Search for the cell housing the specified text and yield its [x, y] center coordinate. 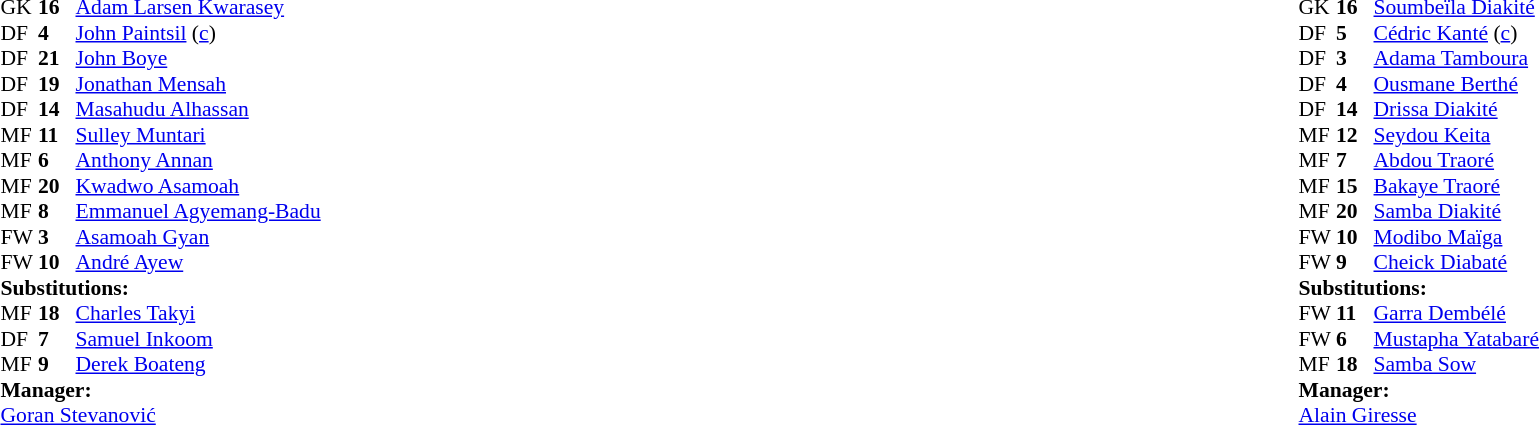
Garra Dembélé [1456, 313]
21 [57, 59]
John Paintsil (c) [198, 33]
Sulley Muntari [198, 135]
Samuel Inkoom [198, 339]
Cheick Diabaté [1456, 263]
5 [1355, 33]
Samba Diakité [1456, 211]
Charles Takyi [198, 313]
Masahudu Alhassan [198, 109]
12 [1355, 135]
Asamoah Gyan [198, 237]
Bakaye Traoré [1456, 186]
André Ayew [198, 263]
Jonathan Mensah [198, 84]
Cédric Kanté (c) [1456, 33]
Adama Tamboura [1456, 59]
Abdou Traoré [1456, 161]
Samba Sow [1456, 365]
15 [1355, 186]
Modibo Maïga [1456, 237]
8 [57, 211]
Derek Boateng [198, 365]
Seydou Keita [1456, 135]
Ousmane Berthé [1456, 84]
Emmanuel Agyemang-Badu [198, 211]
Anthony Annan [198, 161]
19 [57, 84]
Mustapha Yatabaré [1456, 339]
Kwadwo Asamoah [198, 186]
John Boye [198, 59]
Drissa Diakité [1456, 109]
